Scan for the cell matching the given text and deliver its [X, Y] coordinate at center. 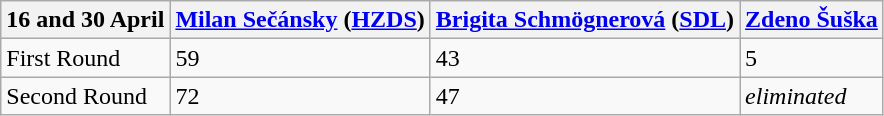
59 [300, 58]
Zdeno Šuška [812, 20]
16 and 30 April [86, 20]
47 [584, 96]
Second Round [86, 96]
Brigita Schmögnerová (SDL) [584, 20]
72 [300, 96]
43 [584, 58]
eliminated [812, 96]
Milan Sečánsky (HZDS) [300, 20]
5 [812, 58]
First Round [86, 58]
